Identify which cell holds the provided text, then report its [x, y] central coordinate. 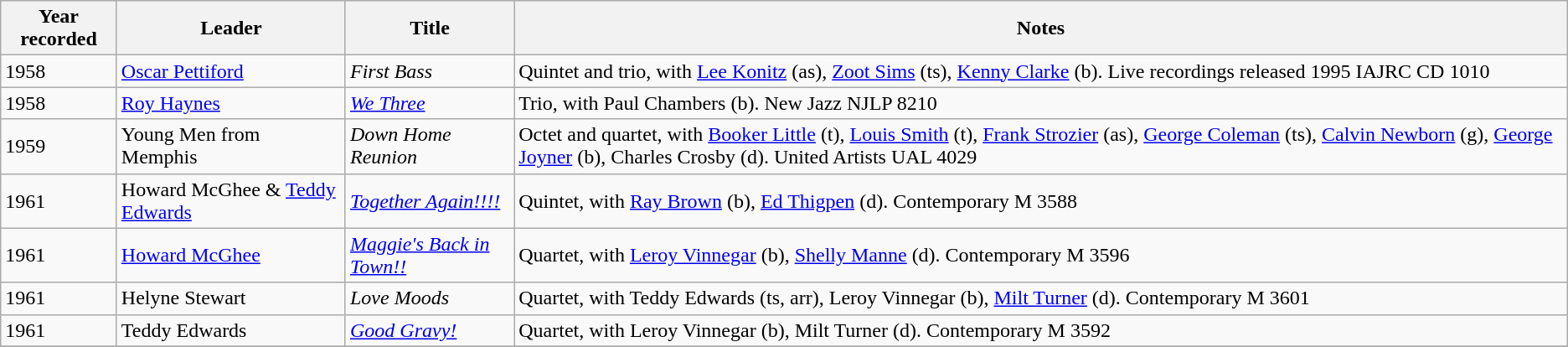
Good Gravy! [429, 330]
Quintet, with Ray Brown (b), Ed Thigpen (d). Contemporary M 3588 [1040, 201]
Quartet, with Leroy Vinnegar (b), Milt Turner (d). Contemporary M 3592 [1040, 330]
We Three [429, 103]
1959 [59, 146]
Leader [231, 28]
Title [429, 28]
Quartet, with Teddy Edwards (ts, arr), Leroy Vinnegar (b), Milt Turner (d). Contemporary M 3601 [1040, 298]
Helyne Stewart [231, 298]
Howard McGhee & Teddy Edwards [231, 201]
Maggie's Back in Town!! [429, 255]
Quintet and trio, with Lee Konitz (as), Zoot Sims (ts), Kenny Clarke (b). Live recordings released 1995 IAJRC CD 1010 [1040, 71]
Howard McGhee [231, 255]
Notes [1040, 28]
Oscar Pettiford [231, 71]
Quartet, with Leroy Vinnegar (b), Shelly Manne (d). Contemporary M 3596 [1040, 255]
Love Moods [429, 298]
Down Home Reunion [429, 146]
Roy Haynes [231, 103]
Year recorded [59, 28]
First Bass [429, 71]
Teddy Edwards [231, 330]
Trio, with Paul Chambers (b). New Jazz NJLP 8210 [1040, 103]
Together Again!!!! [429, 201]
Young Men from Memphis [231, 146]
